Detect which cell encompasses the target text, then output its (x, y) center coordinate. 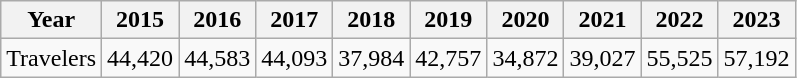
2023 (756, 20)
44,093 (294, 58)
34,872 (526, 58)
2021 (602, 20)
2016 (218, 20)
55,525 (680, 58)
2022 (680, 20)
42,757 (448, 58)
57,192 (756, 58)
2017 (294, 20)
39,027 (602, 58)
2019 (448, 20)
44,583 (218, 58)
2020 (526, 20)
2018 (372, 20)
44,420 (140, 58)
Year (52, 20)
2015 (140, 20)
37,984 (372, 58)
Travelers (52, 58)
